Pinpoint the cell where the given text exists, returning its [x, y] midpoint coordinate. 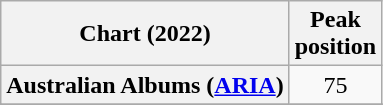
Peakposition [335, 34]
Australian Albums (ARIA) [145, 85]
75 [335, 85]
Chart (2022) [145, 34]
